Detect which cell encompasses the target text, then output its [x, y] center coordinate. 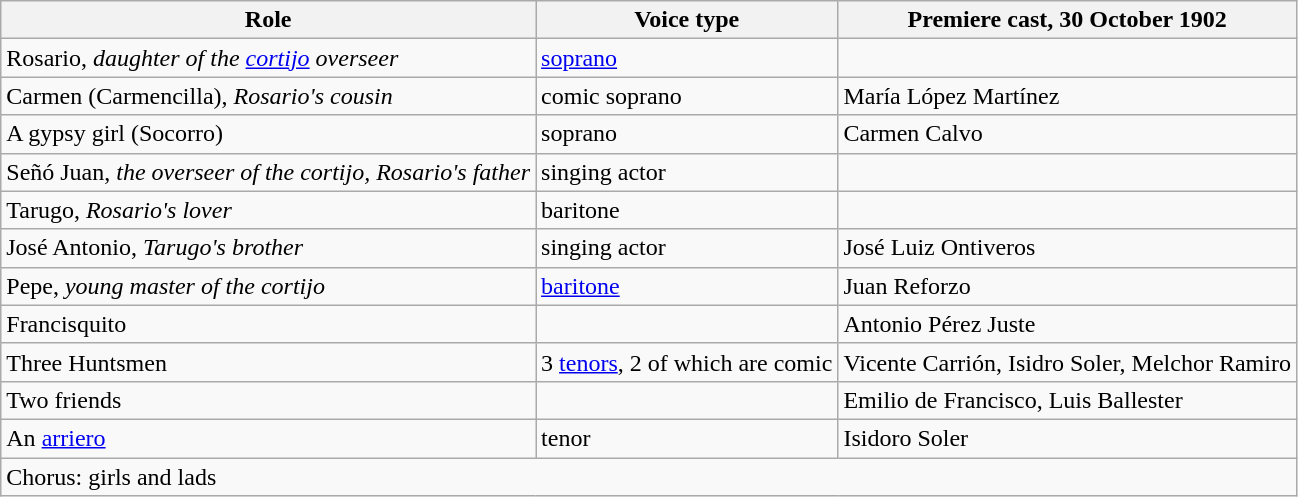
Tarugo, Rosario's lover [268, 210]
Chorus: girls and lads [649, 477]
Carmen Calvo [1068, 134]
José Antonio, Tarugo's brother [268, 248]
Carmen (Carmencilla), Rosario's cousin [268, 96]
Antonio Pérez Juste [1068, 324]
Señó Juan, the overseer of the cortijo, Rosario's father [268, 172]
Emilio de Francisco, Luis Ballester [1068, 400]
Premiere cast, 30 October 1902 [1068, 20]
comic soprano [687, 96]
Three Huntsmen [268, 362]
3 tenors, 2 of which are comic [687, 362]
Juan Reforzo [1068, 286]
Role [268, 20]
Two friends [268, 400]
Vicente Carrión, Isidro Soler, Melchor Ramiro [1068, 362]
Rosario, daughter of the cortijo overseer [268, 58]
A gypsy girl (Socorro) [268, 134]
Isidoro Soler [1068, 438]
tenor [687, 438]
Voice type [687, 20]
Pepe, young master of the cortijo [268, 286]
Francisquito [268, 324]
An arriero [268, 438]
José Luiz Ontiveros [1068, 248]
María López Martínez [1068, 96]
